Extract the (X, Y) coordinate from the center of the cell holding the provided text.  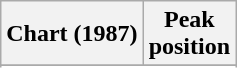
Chart (1987) (72, 34)
Peakposition (189, 34)
